Provide the (x, y) coordinate of the cell's center where the given text is located.  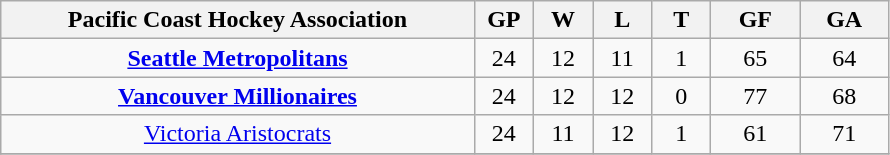
W (562, 20)
L (622, 20)
Vancouver Millionaires (238, 96)
GA (844, 20)
61 (756, 134)
65 (756, 58)
64 (844, 58)
GP (504, 20)
77 (756, 96)
Seattle Metropolitans (238, 58)
GF (756, 20)
T (682, 20)
0 (682, 96)
Pacific Coast Hockey Association (238, 20)
Victoria Aristocrats (238, 134)
68 (844, 96)
71 (844, 134)
